For the text-containing cell, return its midpoint in (X, Y) coordinate format. 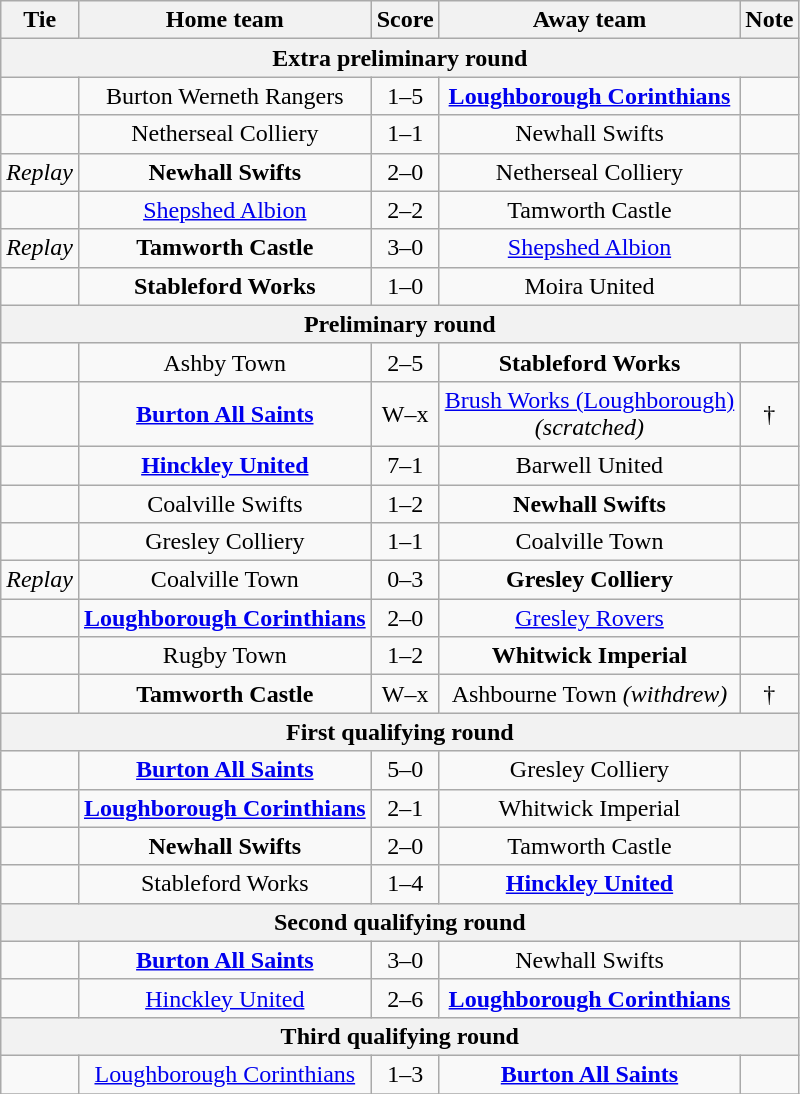
Tie (40, 20)
2–1 (405, 808)
Rugby Town (224, 656)
1–4 (405, 884)
0–3 (405, 580)
First qualifying round (400, 732)
Coalville Swifts (224, 503)
Brush Works (Loughborough)(scratched) (590, 414)
Preliminary round (400, 324)
Third qualifying round (400, 1036)
Ashby Town (224, 362)
2–5 (405, 362)
1–0 (405, 286)
1–3 (405, 1074)
1–5 (405, 96)
2–6 (405, 998)
Score (405, 20)
Gresley Rovers (590, 618)
Home team (224, 20)
Note (770, 20)
Barwell United (590, 465)
Second qualifying round (400, 922)
Burton Werneth Rangers (224, 96)
Away team (590, 20)
2–2 (405, 210)
Extra preliminary round (400, 58)
Moira United (590, 286)
5–0 (405, 770)
Ashbourne Town (withdrew) (590, 694)
7–1 (405, 465)
